Return the [X, Y] coordinate for the center point of the cell that contains the specified text.  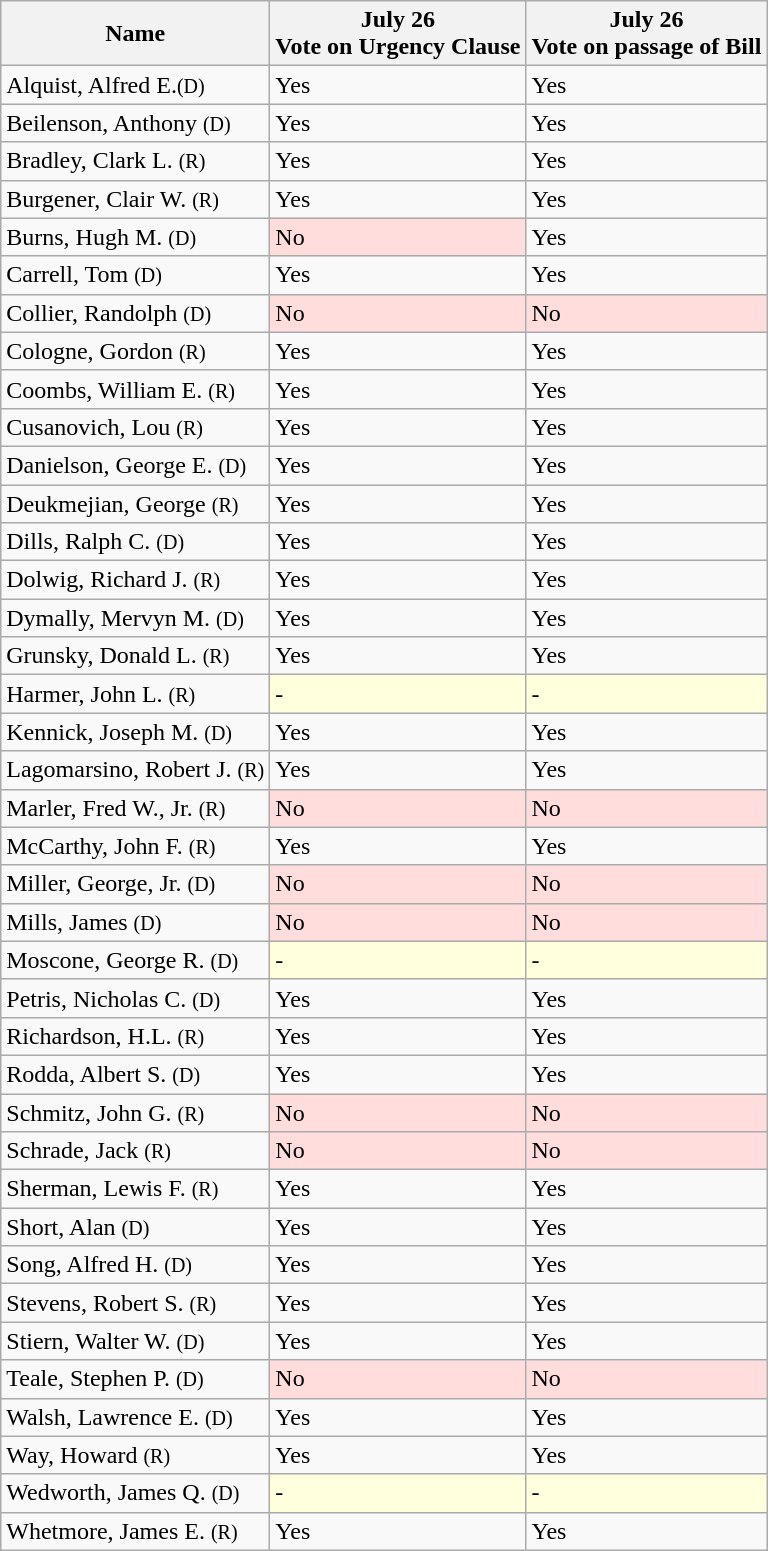
Dolwig, Richard J. (R) [136, 580]
Danielson, George E. (D) [136, 465]
July 26Vote on passage of Bill [646, 34]
Sherman, Lewis F. (R) [136, 1189]
Grunsky, Donald L. (R) [136, 656]
Stiern, Walter W. (D) [136, 1341]
Walsh, Lawrence E. (D) [136, 1417]
Teale, Stephen P. (D) [136, 1379]
Way, Howard (R) [136, 1455]
Deukmejian, George (R) [136, 503]
Harmer, John L. (R) [136, 694]
Richardson, H.L. (R) [136, 1036]
Alquist, Alfred E.(D) [136, 85]
Petris, Nicholas C. (D) [136, 998]
July 26Vote on Urgency Clause [398, 34]
Cologne, Gordon (R) [136, 351]
Schrade, Jack (R) [136, 1151]
Burgener, Clair W. (R) [136, 199]
McCarthy, John F. (R) [136, 846]
Carrell, Tom (D) [136, 275]
Rodda, Albert S. (D) [136, 1074]
Beilenson, Anthony (D) [136, 123]
Mills, James (D) [136, 922]
Wedworth, James Q. (D) [136, 1493]
Short, Alan (D) [136, 1227]
Bradley, Clark L. (R) [136, 161]
Coombs, William E. (R) [136, 389]
Collier, Randolph (D) [136, 313]
Miller, George, Jr. (D) [136, 884]
Marler, Fred W., Jr. (R) [136, 808]
Moscone, George R. (D) [136, 960]
Burns, Hugh M. (D) [136, 237]
Name [136, 34]
Dymally, Mervyn M. (D) [136, 618]
Song, Alfred H. (D) [136, 1265]
Dills, Ralph C. (D) [136, 542]
Cusanovich, Lou (R) [136, 427]
Schmitz, John G. (R) [136, 1113]
Lagomarsino, Robert J. (R) [136, 770]
Stevens, Robert S. (R) [136, 1303]
Whetmore, James E. (R) [136, 1531]
Kennick, Joseph M. (D) [136, 732]
